Locate the cell with the specified text and output its (X, Y) center coordinate. 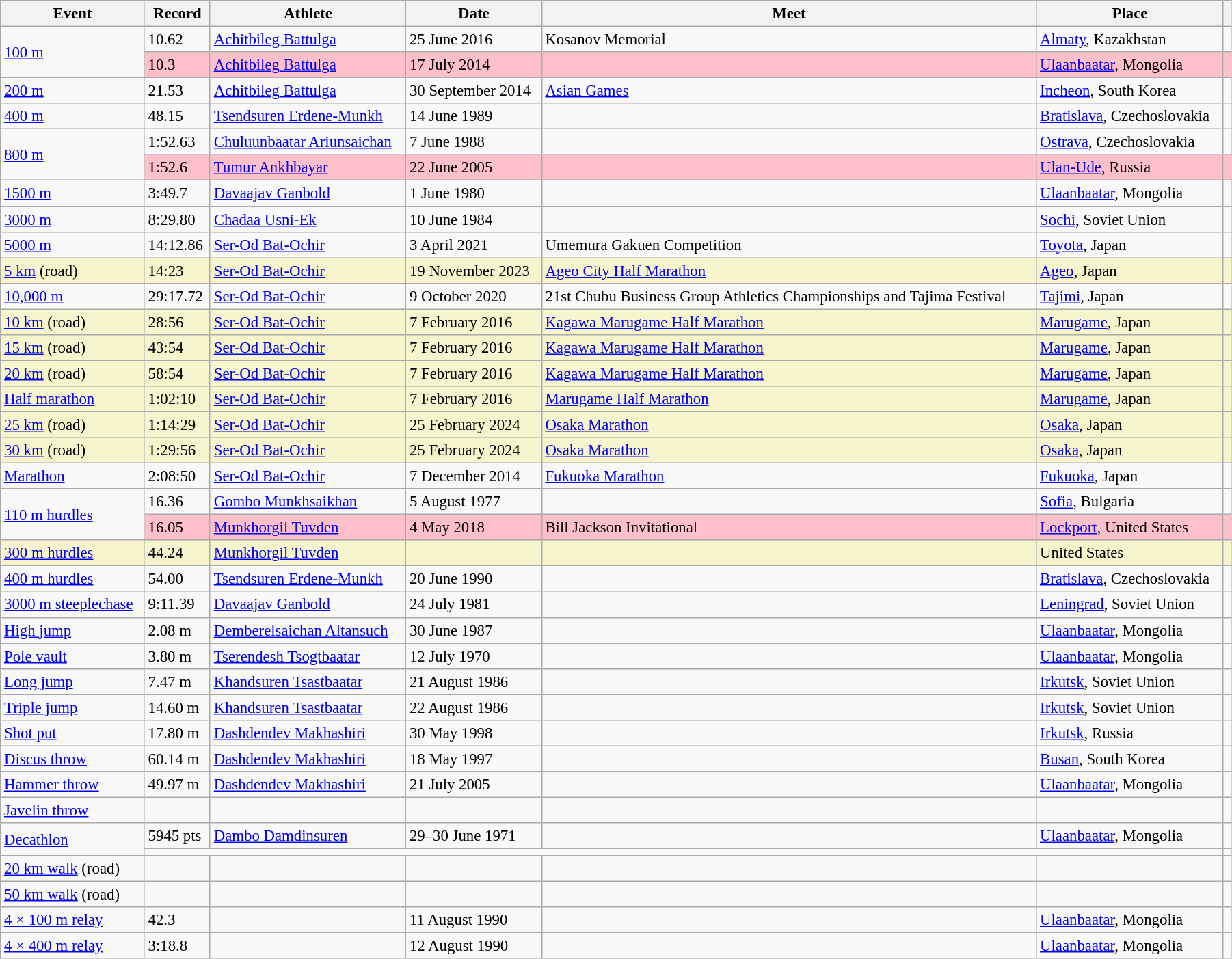
100 m (72, 52)
Date (474, 14)
14:23 (177, 271)
5 km (road) (72, 271)
10.3 (177, 65)
14:12.86 (177, 245)
29–30 June 1971 (474, 836)
Shot put (72, 733)
30 km (road) (72, 450)
Ageo City Half Marathon (789, 271)
Busan, South Korea (1129, 759)
2:08:50 (177, 476)
12 July 1970 (474, 656)
1:52.63 (177, 142)
24 July 1981 (474, 605)
10 June 1984 (474, 219)
20 km walk (road) (72, 869)
3:18.8 (177, 946)
21 August 1986 (474, 681)
18 May 1997 (474, 759)
Sochi, Soviet Union (1129, 219)
Marugame Half Marathon (789, 399)
12 August 1990 (474, 946)
300 m hurdles (72, 553)
5 August 1977 (474, 502)
400 m hurdles (72, 579)
25 km (road) (72, 424)
1:02:10 (177, 399)
2.08 m (177, 630)
Incheon, South Korea (1129, 91)
3 April 2021 (474, 245)
Ageo, Japan (1129, 271)
58:54 (177, 373)
Ostrava, Czechoslovakia (1129, 142)
9:11.39 (177, 605)
Chadaa Usni-Ek (308, 219)
14 June 1989 (474, 116)
Fukuoka, Japan (1129, 476)
Umemura Gakuen Competition (789, 245)
Asian Games (789, 91)
19 November 2023 (474, 271)
11 August 1990 (474, 920)
Marathon (72, 476)
42.3 (177, 920)
Chuluunbaatar Ariunsaichan (308, 142)
4 × 400 m relay (72, 946)
Kosanov Memorial (789, 40)
14.60 m (177, 707)
Javelin throw (72, 810)
Record (177, 14)
9 October 2020 (474, 296)
Toyota, Japan (1129, 245)
54.00 (177, 579)
21st Chubu Business Group Athletics Championships and Tajima Festival (789, 296)
17 July 2014 (474, 65)
Sofia, Bulgaria (1129, 502)
Athlete (308, 14)
1:14:29 (177, 424)
10.62 (177, 40)
High jump (72, 630)
200 m (72, 91)
Tserendesh Tsogtbaatar (308, 656)
30 May 1998 (474, 733)
28:56 (177, 322)
Dambo Damdinsuren (308, 836)
22 June 2005 (474, 167)
4 × 100 m relay (72, 920)
1500 m (72, 193)
Pole vault (72, 656)
110 m hurdles (72, 514)
43:54 (177, 348)
Tajimi, Japan (1129, 296)
48.15 (177, 116)
Bill Jackson Invitational (789, 528)
3000 m steeplechase (72, 605)
Triple jump (72, 707)
30 June 1987 (474, 630)
Decathlon (72, 839)
15 km (road) (72, 348)
30 September 2014 (474, 91)
7 December 2014 (474, 476)
60.14 m (177, 759)
20 km (road) (72, 373)
10,000 m (72, 296)
Demberelsaichan Altansuch (308, 630)
44.24 (177, 553)
Irkutsk, Russia (1129, 733)
7 June 1988 (474, 142)
Leningrad, Soviet Union (1129, 605)
Gombo Munkhsaikhan (308, 502)
Discus throw (72, 759)
21.53 (177, 91)
Long jump (72, 681)
Event (72, 14)
20 June 1990 (474, 579)
16.05 (177, 528)
Half marathon (72, 399)
49.97 m (177, 785)
3.80 m (177, 656)
3000 m (72, 219)
7.47 m (177, 681)
Lockport, United States (1129, 528)
4 May 2018 (474, 528)
21 July 2005 (474, 785)
10 km (road) (72, 322)
16.36 (177, 502)
1:29:56 (177, 450)
1:52.6 (177, 167)
3:49.7 (177, 193)
Place (1129, 14)
United States (1129, 553)
800 m (72, 154)
Meet (789, 14)
17.80 m (177, 733)
1 June 1980 (474, 193)
5945 pts (177, 836)
Ulan-Ude, Russia (1129, 167)
29:17.72 (177, 296)
5000 m (72, 245)
400 m (72, 116)
8:29.80 (177, 219)
Hammer throw (72, 785)
22 August 1986 (474, 707)
25 June 2016 (474, 40)
Fukuoka Marathon (789, 476)
Tumur Ankhbayar (308, 167)
50 km walk (road) (72, 895)
Almaty, Kazakhstan (1129, 40)
